Pinpoint the cell where the given text exists, returning its (X, Y) midpoint coordinate. 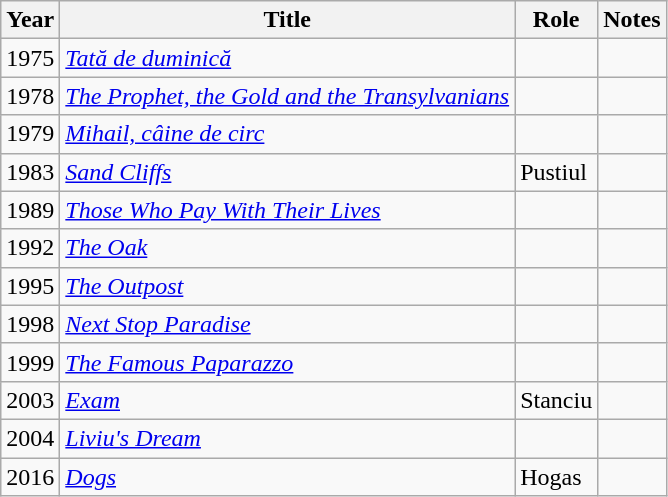
1978 (30, 96)
Title (288, 20)
The Oak (288, 248)
Tată de duminică (288, 58)
2004 (30, 438)
The Prophet, the Gold and the Transylvanians (288, 96)
Mihail, câine de circ (288, 134)
1975 (30, 58)
The Outpost (288, 286)
Next Stop Paradise (288, 324)
1998 (30, 324)
Pustiul (556, 172)
Exam (288, 400)
Notes (632, 20)
Hogas (556, 477)
1989 (30, 210)
1983 (30, 172)
The Famous Paparazzo (288, 362)
Liviu's Dream (288, 438)
Those Who Pay With Their Lives (288, 210)
Role (556, 20)
2003 (30, 400)
Stanciu (556, 400)
Dogs (288, 477)
1979 (30, 134)
1995 (30, 286)
Year (30, 20)
1992 (30, 248)
1999 (30, 362)
2016 (30, 477)
Sand Cliffs (288, 172)
